Return [X, Y] of the center of cell containing provided text 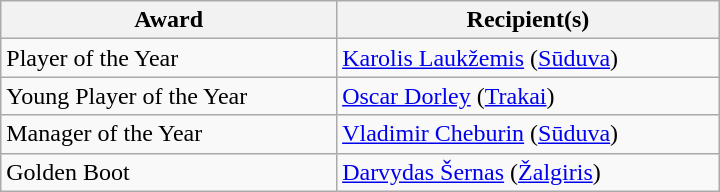
Oscar Dorley (Trakai) [528, 96]
Recipient(s) [528, 20]
Player of the Year [169, 58]
Award [169, 20]
Manager of the Year [169, 134]
Karolis Laukžemis (Sūduva) [528, 58]
Darvydas Šernas (Žalgiris) [528, 172]
Young Player of the Year [169, 96]
Vladimir Cheburin (Sūduva) [528, 134]
Golden Boot [169, 172]
